Detect which cell encompasses the target text, then output its [X, Y] center coordinate. 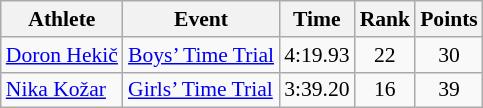
Boys’ Time Trial [201, 55]
30 [449, 55]
22 [386, 55]
16 [386, 90]
Athlete [62, 19]
Rank [386, 19]
39 [449, 90]
Girls’ Time Trial [201, 90]
3:39.20 [316, 90]
Points [449, 19]
Nika Kožar [62, 90]
4:19.93 [316, 55]
Event [201, 19]
Doron Hekič [62, 55]
Time [316, 19]
